Provide the (X, Y) coordinate of the cell's center where the given text is located.  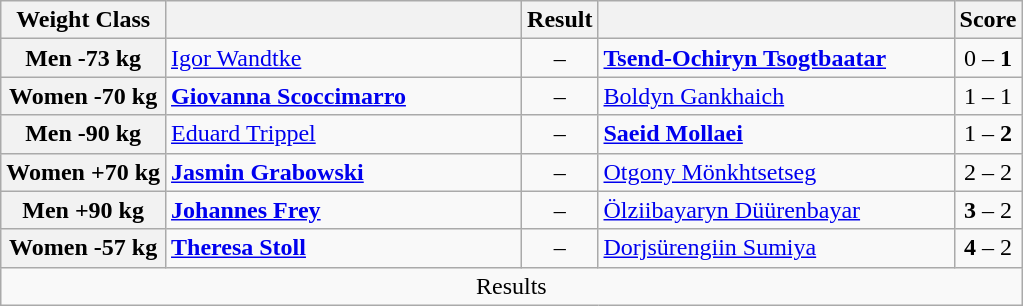
1 – 2 (988, 134)
Eduard Trippel (344, 134)
Men +90 kg (84, 210)
Jasmin Grabowski (344, 172)
Ölziibayaryn Düürenbayar (776, 210)
Dorjsürengiin Sumiya (776, 248)
Theresa Stoll (344, 248)
Women -70 kg (84, 96)
0 – 1 (988, 58)
Giovanna Scoccimarro (344, 96)
Boldyn Gankhaich (776, 96)
Women -57 kg (84, 248)
3 – 2 (988, 210)
Result (560, 20)
Tsend-Ochiryn Tsogtbaatar (776, 58)
Score (988, 20)
Weight Class (84, 20)
Johannes Frey (344, 210)
Women +70 kg (84, 172)
4 – 2 (988, 248)
Men -90 kg (84, 134)
Saeid Mollaei (776, 134)
Men -73 kg (84, 58)
2 – 2 (988, 172)
Otgony Mönkhtsetseg (776, 172)
1 – 1 (988, 96)
Igor Wandtke (344, 58)
Results (512, 286)
